Identify which cell holds the provided text, then report its (x, y) central coordinate. 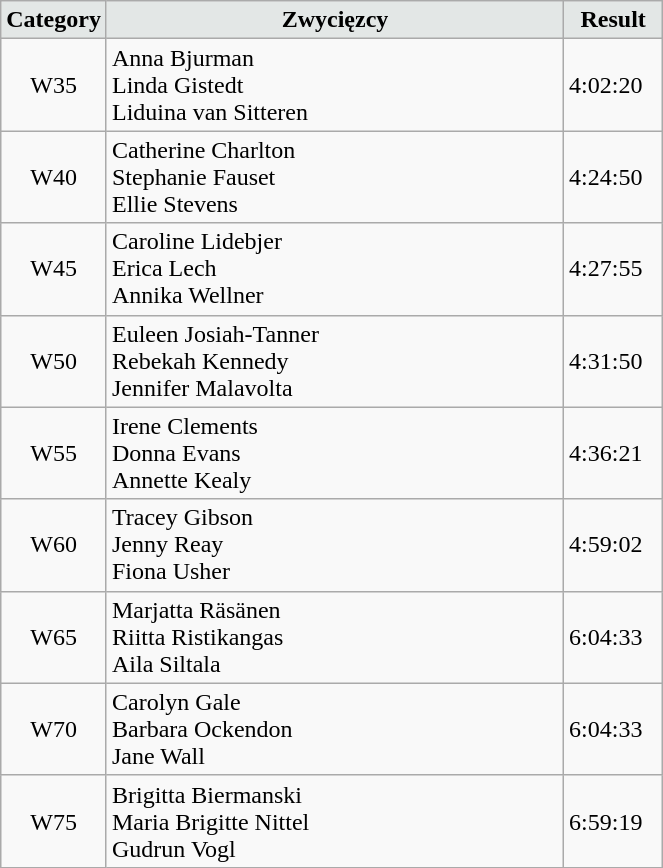
Category (54, 20)
W45 (54, 269)
Irene Clements Donna Evans Annette Kealy (334, 453)
W50 (54, 361)
4:27:55 (614, 269)
W35 (54, 85)
4:24:50 (614, 177)
Anna Bjurman Linda Gistedt Liduina van Sitteren (334, 85)
4:02:20 (614, 85)
W75 (54, 821)
W40 (54, 177)
W60 (54, 545)
Carolyn Gale Barbara Ockendon Jane Wall (334, 729)
4:36:21 (614, 453)
Zwycięzcy (334, 20)
6:59:19 (614, 821)
Marjatta Räsänen Riitta Ristikangas Aila Siltala (334, 637)
W55 (54, 453)
W65 (54, 637)
4:31:50 (614, 361)
Euleen Josiah-Tanner Rebekah Kennedy Jennifer Malavolta (334, 361)
Catherine Charlton Stephanie Fauset Ellie Stevens (334, 177)
4:59:02 (614, 545)
Brigitta Biermanski Maria Brigitte Nittel Gudrun Vogl (334, 821)
W70 (54, 729)
Result (614, 20)
Tracey Gibson Jenny Reay Fiona Usher (334, 545)
Caroline Lidebjer Erica Lech Annika Wellner (334, 269)
